Detect which cell encompasses the target text, then output its (x, y) center coordinate. 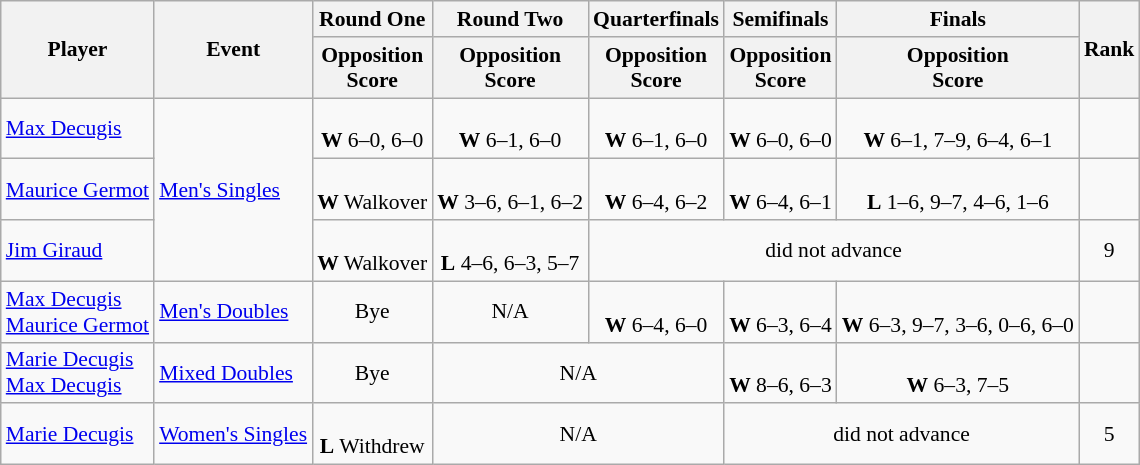
Round Two (510, 19)
W 6–3, 6–4 (780, 312)
Women's Singles (233, 434)
W 6–3, 9–7, 3–6, 0–6, 6–0 (958, 312)
Max DecugisMaurice Germot (78, 312)
W 6–4, 6–2 (656, 190)
L Withdrew (372, 434)
Marie Decugis (78, 434)
9 (1110, 250)
Quarterfinals (656, 19)
Maurice Germot (78, 190)
W 3–6, 6–1, 6–2 (510, 190)
W 8–6, 6–3 (780, 372)
Men's Singles (233, 190)
W 6–1, 7–9, 6–4, 6–1 (958, 128)
Mixed Doubles (233, 372)
Men's Doubles (233, 312)
Marie DecugisMax Decugis (78, 372)
Jim Giraud (78, 250)
Event (233, 50)
Player (78, 50)
Max Decugis (78, 128)
L 1–6, 9–7, 4–6, 1–6 (958, 190)
W 6–4, 6–0 (656, 312)
W 6–3, 7–5 (958, 372)
W 6–4, 6–1 (780, 190)
Finals (958, 19)
5 (1110, 434)
Rank (1110, 50)
Semifinals (780, 19)
L 4–6, 6–3, 5–7 (510, 250)
Round One (372, 19)
